From the cell containing the given text, extract its center point as [X, Y] coordinate. 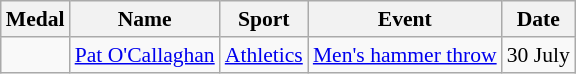
Athletics [264, 55]
Men's hammer throw [405, 55]
Medal [36, 19]
Date [538, 19]
Pat O'Callaghan [145, 55]
Sport [264, 19]
Event [405, 19]
30 July [538, 55]
Name [145, 19]
